Search for the cell housing the specified text and yield its (x, y) center coordinate. 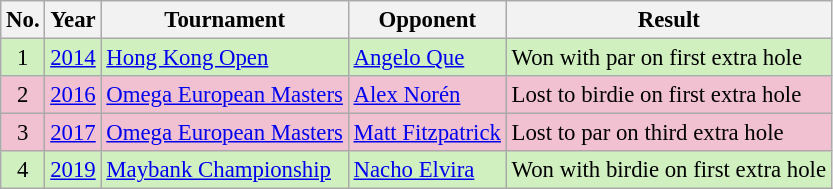
2 (23, 95)
2017 (73, 133)
Lost to birdie on first extra hole (668, 95)
2014 (73, 58)
Angelo Que (427, 58)
Won with par on first extra hole (668, 58)
2019 (73, 170)
4 (23, 170)
Maybank Championship (224, 170)
No. (23, 20)
Opponent (427, 20)
Year (73, 20)
Won with birdie on first extra hole (668, 170)
Tournament (224, 20)
Lost to par on third extra hole (668, 133)
1 (23, 58)
Nacho Elvira (427, 170)
Matt Fitzpatrick (427, 133)
Hong Kong Open (224, 58)
3 (23, 133)
2016 (73, 95)
Alex Norén (427, 95)
Result (668, 20)
